From the cell containing the given text, extract its center point as [x, y] coordinate. 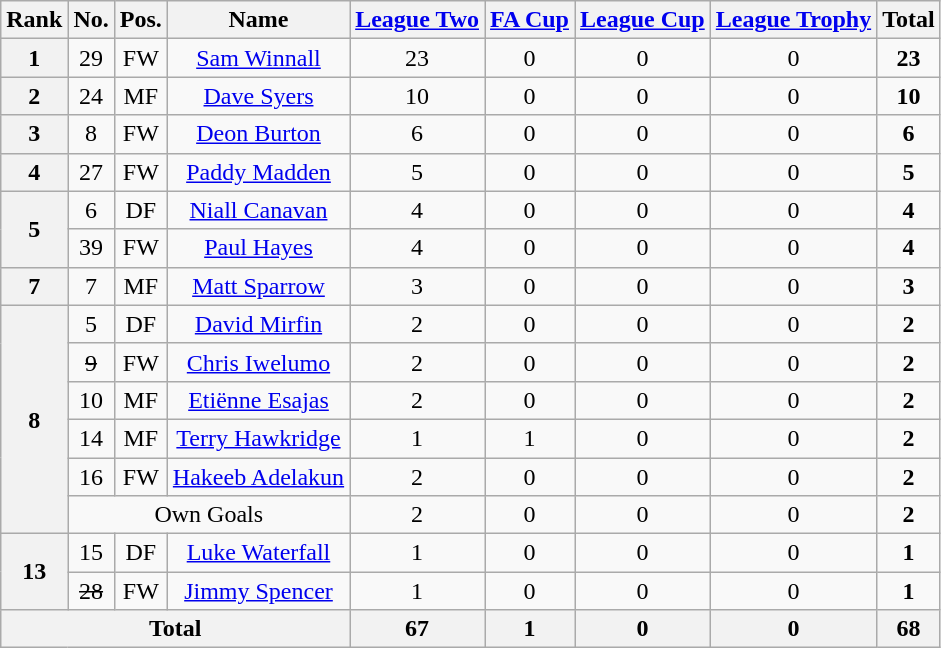
Hakeeb Adelakun [258, 477]
Sam Winnall [258, 58]
Own Goals [209, 515]
15 [91, 553]
27 [91, 172]
Deon Burton [258, 134]
David Mirfin [258, 324]
29 [91, 58]
68 [909, 629]
39 [91, 248]
13 [34, 572]
16 [91, 477]
Name [258, 20]
No. [91, 20]
League Two [418, 20]
28 [91, 591]
67 [418, 629]
Paul Hayes [258, 248]
Pos. [140, 20]
Matt Sparrow [258, 286]
Etiënne Esajas [258, 400]
9 [91, 362]
Rank [34, 20]
League Cup [642, 20]
Luke Waterfall [258, 553]
FA Cup [530, 20]
Terry Hawkridge [258, 438]
Paddy Madden [258, 172]
Dave Syers [258, 96]
League Trophy [793, 20]
14 [91, 438]
Chris Iwelumo [258, 362]
24 [91, 96]
Niall Canavan [258, 210]
Jimmy Spencer [258, 591]
